Locate the cell with the specified text and output its [X, Y] center coordinate. 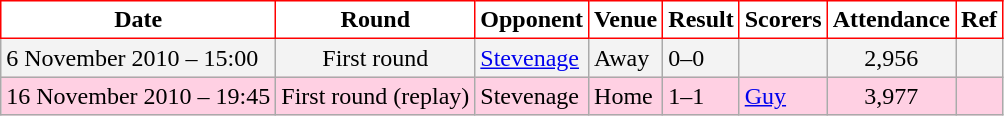
16 November 2010 – 19:45 [138, 96]
First round (replay) [376, 96]
Home [626, 96]
Venue [626, 20]
0–0 [701, 58]
Scorers [783, 20]
First round [376, 58]
Opponent [532, 20]
2,956 [891, 58]
Result [701, 20]
3,977 [891, 96]
Ref [980, 20]
Guy [783, 96]
Date [138, 20]
Away [626, 58]
6 November 2010 – 15:00 [138, 58]
1–1 [701, 96]
Round [376, 20]
Attendance [891, 20]
